From the cell containing the given text, extract its center point as (X, Y) coordinate. 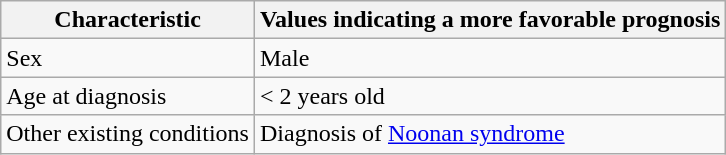
Other existing conditions (128, 134)
Diagnosis of Noonan syndrome (490, 134)
Male (490, 58)
< 2 years old (490, 96)
Sex (128, 58)
Age at diagnosis (128, 96)
Values indicating a more favorable prognosis (490, 20)
Characteristic (128, 20)
